For the text-containing cell, return its midpoint in [x, y] coordinate format. 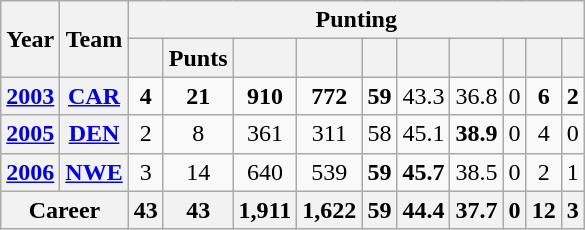
Punting [356, 20]
2003 [30, 96]
311 [330, 134]
37.7 [476, 210]
44.4 [424, 210]
Team [94, 39]
43.3 [424, 96]
1,622 [330, 210]
45.7 [424, 172]
Punts [198, 58]
DEN [94, 134]
539 [330, 172]
21 [198, 96]
Career [64, 210]
38.9 [476, 134]
361 [265, 134]
12 [544, 210]
1 [572, 172]
NWE [94, 172]
8 [198, 134]
Year [30, 39]
58 [380, 134]
640 [265, 172]
38.5 [476, 172]
2005 [30, 134]
1,911 [265, 210]
36.8 [476, 96]
772 [330, 96]
2006 [30, 172]
910 [265, 96]
CAR [94, 96]
45.1 [424, 134]
14 [198, 172]
6 [544, 96]
